Return (X, Y) of the center of cell containing provided text 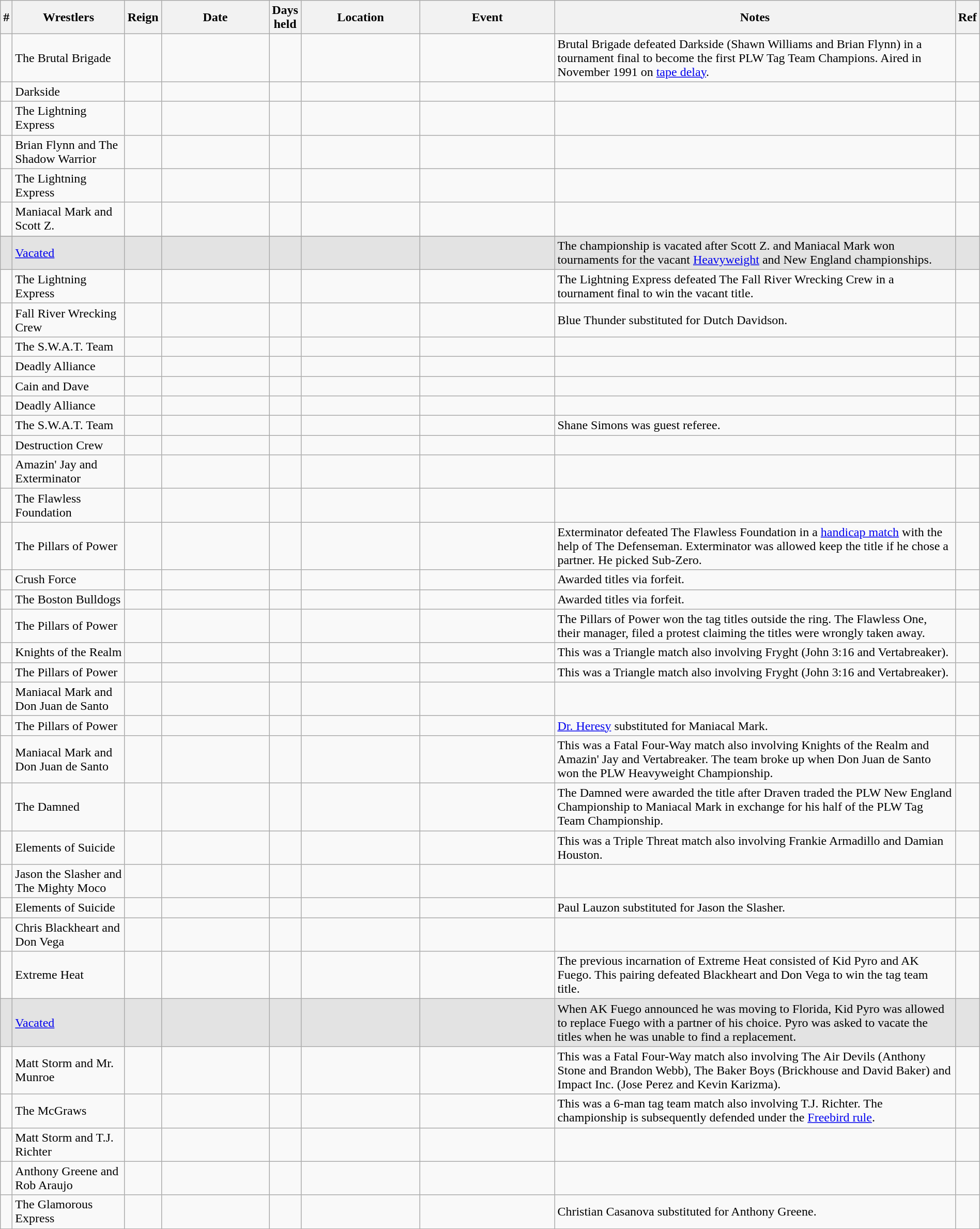
The Damned (68, 807)
Days held (285, 18)
Cain and Dave (68, 386)
Maniacal Mark and Scott Z. (68, 219)
This was a 6-man tag team match also involving T.J. Richter. The championship is subsequently defended under the Freebird rule. (755, 1111)
This was a Triple Threat match also involving Frankie Armadillo and Damian Houston. (755, 847)
Amazin' Jay and Exterminator (68, 472)
Fall River Wrecking Crew (68, 320)
Wrestlers (68, 18)
Brian Flynn and The Shadow Warrior (68, 152)
Event (487, 18)
Jason the Slasher and The Mighty Moco (68, 881)
The McGraws (68, 1111)
The previous incarnation of Extreme Heat consisted of Kid Pyro and AK Fuego. This pairing defeated Blackheart and Don Vega to win the tag team title. (755, 975)
Matt Storm and Mr. Munroe (68, 1070)
Paul Lauzon substituted for Jason the Slasher. (755, 908)
Chris Blackheart and Don Vega (68, 935)
Reign (143, 18)
# (6, 18)
Notes (755, 18)
Crush Force (68, 580)
The Boston Bulldogs (68, 599)
Ref (968, 18)
Anthony Greene and Rob Araujo (68, 1178)
The Glamorous Express (68, 1212)
Extreme Heat (68, 975)
Knights of the Realm (68, 653)
Shane Simons was guest referee. (755, 426)
Darkside (68, 92)
Matt Storm and T.J. Richter (68, 1145)
Destruction Crew (68, 445)
Blue Thunder substituted for Dutch Davidson. (755, 320)
The Brutal Brigade (68, 58)
Date (215, 18)
Dr. Heresy substituted for Maniacal Mark. (755, 725)
Christian Casanova substituted for Anthony Greene. (755, 1212)
Location (360, 18)
The championship is vacated after Scott Z. and Maniacal Mark won tournaments for the vacant Heavyweight and New England championships. (755, 252)
The Flawless Foundation (68, 506)
The Lightning Express defeated The Fall River Wrecking Crew in a tournament final to win the vacant title. (755, 286)
